Locate the cell with the specified text and output its (x, y) center coordinate. 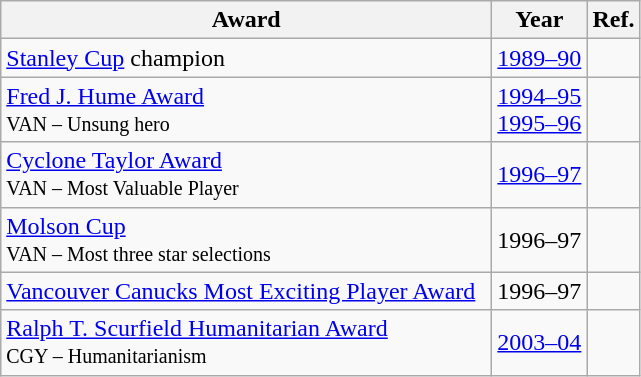
Award (246, 20)
Fred J. Hume AwardVAN – Unsung hero (246, 110)
Ralph T. Scurfield Humanitarian AwardCGY – Humanitarianism (246, 342)
2003–04 (540, 342)
Stanley Cup champion (246, 58)
Cyclone Taylor AwardVAN – Most Valuable Player (246, 174)
Ref. (614, 20)
Molson CupVAN – Most three star selections (246, 240)
Year (540, 20)
1994–951995–96 (540, 110)
Vancouver Canucks Most Exciting Player Award (246, 291)
1989–90 (540, 58)
